Search for the cell housing the specified text and yield its [x, y] center coordinate. 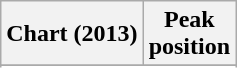
Peakposition [189, 34]
Chart (2013) [72, 34]
